For the text-containing cell, return its midpoint in [x, y] coordinate format. 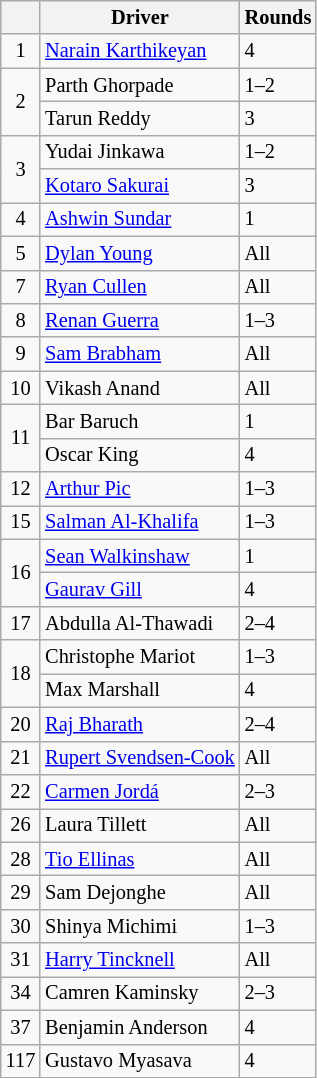
11 [20, 438]
Gustavo Myasava [140, 1061]
Laura Tillett [140, 825]
Sean Walkinshaw [140, 556]
Christophe Mariot [140, 657]
Ashwin Sundar [140, 219]
Dylan Young [140, 253]
Vikash Anand [140, 388]
2 [20, 102]
Arthur Pic [140, 489]
5 [20, 253]
Harry Tincknell [140, 960]
Rounds [278, 17]
Camren Kaminsky [140, 993]
Gaurav Gill [140, 589]
12 [20, 489]
31 [20, 960]
Sam Dejonghe [140, 892]
Shinya Michimi [140, 926]
Kotaro Sakurai [140, 186]
7 [20, 287]
Abdulla Al-Thawadi [140, 623]
Max Marshall [140, 690]
28 [20, 859]
Renan Guerra [140, 320]
Benjamin Anderson [140, 1027]
Sam Brabham [140, 354]
Salman Al-Khalifa [140, 522]
30 [20, 926]
Ryan Cullen [140, 287]
29 [20, 892]
37 [20, 1027]
8 [20, 320]
9 [20, 354]
15 [20, 522]
Tio Ellinas [140, 859]
Raj Bharath [140, 724]
20 [20, 724]
17 [20, 623]
21 [20, 758]
Parth Ghorpade [140, 85]
10 [20, 388]
22 [20, 791]
18 [20, 674]
16 [20, 572]
26 [20, 825]
34 [20, 993]
Tarun Reddy [140, 118]
Bar Baruch [140, 421]
Narain Karthikeyan [140, 51]
Rupert Svendsen-Cook [140, 758]
Carmen Jordá [140, 791]
Driver [140, 17]
117 [20, 1061]
Oscar King [140, 455]
Yudai Jinkawa [140, 152]
